Scan for the cell matching the given text and deliver its [X, Y] coordinate at center. 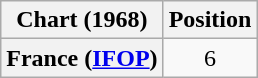
6 [210, 58]
Chart (1968) [82, 20]
France (IFOP) [82, 58]
Position [210, 20]
